For the text-containing cell, return its midpoint in (x, y) coordinate format. 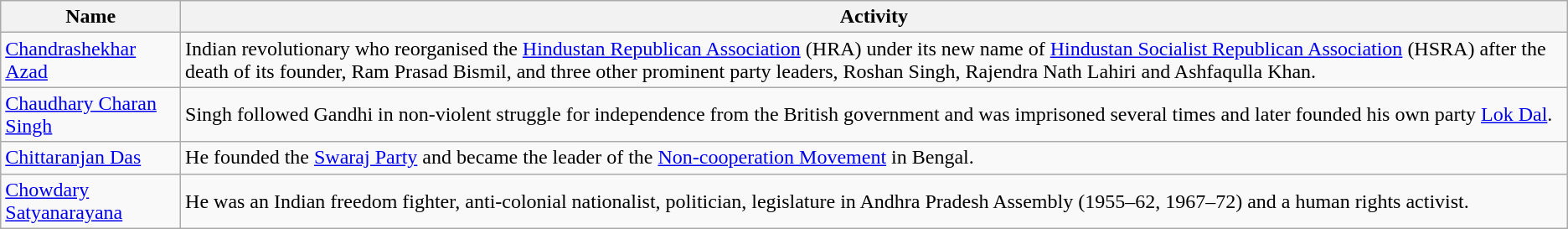
Chaudhary Charan Singh (90, 114)
Chittaranjan Das (90, 158)
Chandrashekhar Azad (90, 60)
Activity (874, 17)
Chowdary Satyanarayana (90, 201)
Name (90, 17)
He founded the Swaraj Party and became the leader of the Non-cooperation Movement in Bengal. (874, 158)
